Determine the (X, Y) coordinate at the center of the cell enclosing the given text.  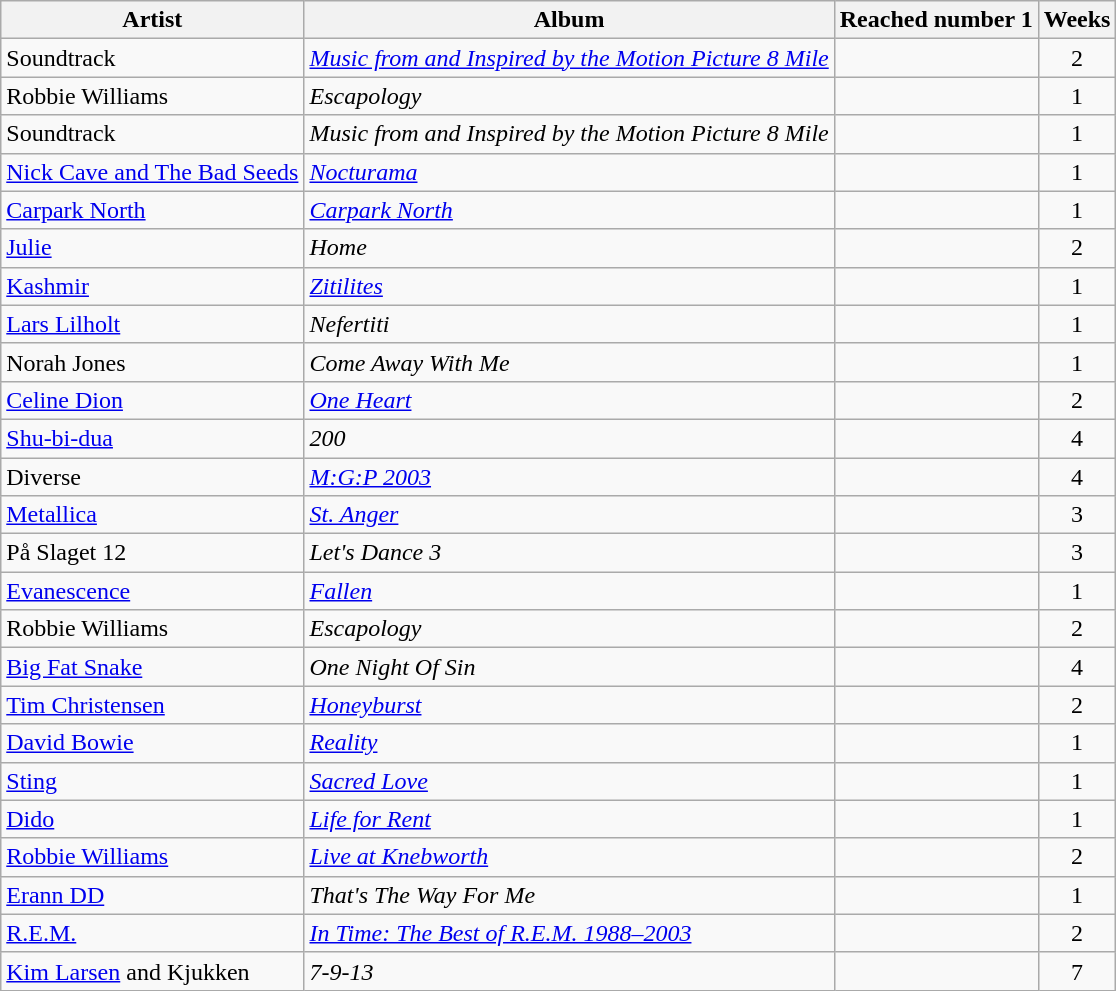
Nocturama (569, 172)
Evanescence (152, 591)
Tim Christensen (152, 705)
David Bowie (152, 743)
Norah Jones (152, 362)
Lars Lilholt (152, 324)
Diverse (152, 477)
Metallica (152, 515)
In Time: The Best of R.E.M. 1988–2003 (569, 933)
Nick Cave and The Bad Seeds (152, 172)
R.E.M. (152, 933)
Album (569, 20)
Julie (152, 248)
Life for Rent (569, 819)
Shu-bi-dua (152, 438)
Reality (569, 743)
Weeks (1077, 20)
Nefertiti (569, 324)
St. Anger (569, 515)
Come Away With Me (569, 362)
Let's Dance 3 (569, 553)
Sacred Love (569, 781)
Sting (152, 781)
Zitilites (569, 286)
Live at Knebworth (569, 857)
That's The Way For Me (569, 895)
7 (1077, 971)
200 (569, 438)
Kim Larsen and Kjukken (152, 971)
Home (569, 248)
Kashmir (152, 286)
Honeyburst (569, 705)
Dido (152, 819)
Erann DD (152, 895)
7-9-13 (569, 971)
Reached number 1 (936, 20)
Big Fat Snake (152, 667)
Fallen (569, 591)
På Slaget 12 (152, 553)
M:G:P 2003 (569, 477)
Artist (152, 20)
One Heart (569, 400)
Celine Dion (152, 400)
One Night Of Sin (569, 667)
